Detect which cell encompasses the target text, then output its (X, Y) center coordinate. 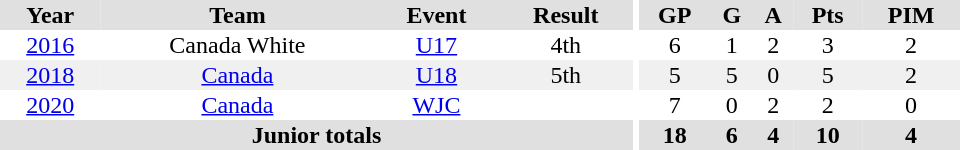
Pts (828, 15)
Event (436, 15)
2016 (50, 45)
Junior totals (316, 135)
Result (566, 15)
GP (675, 15)
7 (675, 105)
Year (50, 15)
2020 (50, 105)
2018 (50, 75)
Team (237, 15)
3 (828, 45)
U18 (436, 75)
1 (732, 45)
Canada White (237, 45)
18 (675, 135)
A (773, 15)
10 (828, 135)
U17 (436, 45)
PIM (911, 15)
5th (566, 75)
WJC (436, 105)
G (732, 15)
4th (566, 45)
